Search for the cell housing the specified text and yield its [x, y] center coordinate. 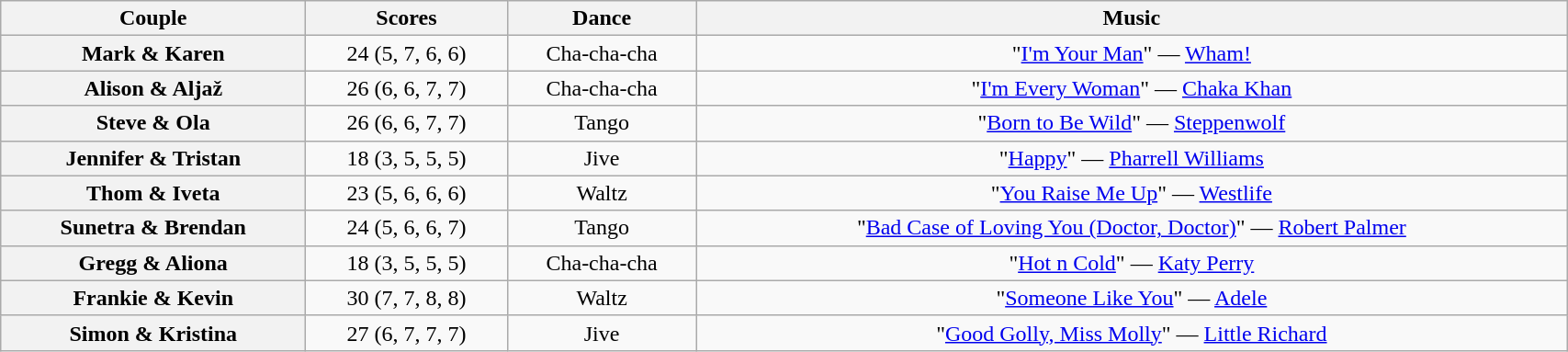
Frankie & Kevin [153, 298]
"You Raise Me Up" — Westlife [1132, 193]
Sunetra & Brendan [153, 228]
Simon & Kristina [153, 333]
"I'm Your Man" — Wham! [1132, 53]
Couple [153, 18]
30 (7, 7, 8, 8) [406, 298]
"Bad Case of Loving You (Doctor, Doctor)" — Robert Palmer [1132, 228]
Gregg & Aliona [153, 263]
Steve & Ola [153, 123]
24 (5, 6, 6, 7) [406, 228]
Thom & Iveta [153, 193]
"Someone Like You" — Adele [1132, 298]
Alison & Aljaž [153, 88]
"Happy" — Pharrell Williams [1132, 158]
24 (5, 7, 6, 6) [406, 53]
Dance [602, 18]
27 (6, 7, 7, 7) [406, 333]
"Hot n Cold" — Katy Perry [1132, 263]
Scores [406, 18]
"I'm Every Woman" — Chaka Khan [1132, 88]
Music [1132, 18]
23 (5, 6, 6, 6) [406, 193]
Mark & Karen [153, 53]
"Born to Be Wild" — Steppenwolf [1132, 123]
"Good Golly, Miss Molly" — Little Richard [1132, 333]
Jennifer & Tristan [153, 158]
